Determine the (x, y) coordinate at the center of the cell enclosing the given text.  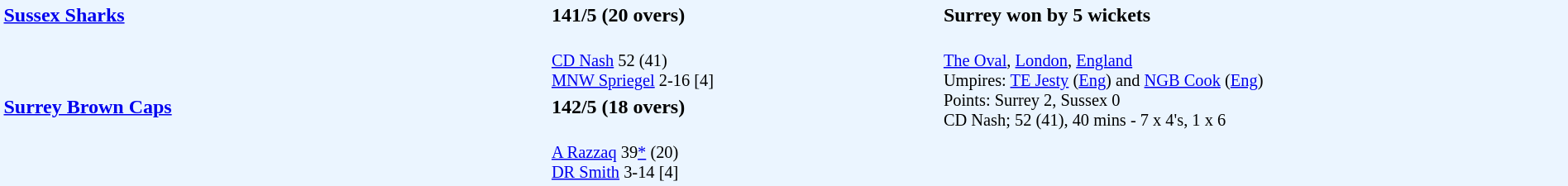
142/5 (18 overs) (744, 107)
CD Nash 52 (41) MNW Spriegel 2-16 [4] (744, 61)
Sussex Sharks (275, 47)
A Razzaq 39* (20) DR Smith 3-14 [4] (744, 152)
The Oval, London, England Umpires: TE Jesty (Eng) and NGB Cook (Eng) Points: Surrey 2, Sussex 0CD Nash; 52 (41), 40 mins - 7 x 4's, 1 x 6 (1254, 107)
141/5 (20 overs) (744, 15)
Surrey Brown Caps (275, 139)
Surrey won by 5 wickets (1254, 15)
